Pinpoint the cell where the given text exists, returning its [x, y] midpoint coordinate. 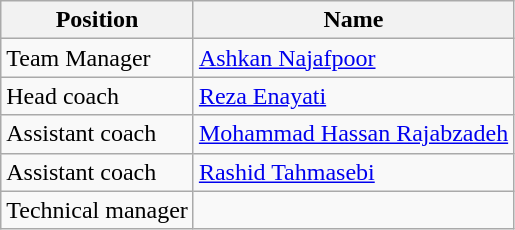
Ashkan Najafpoor [353, 58]
Reza Enayati [353, 96]
Name [353, 20]
Technical manager [98, 210]
Mohammad Hassan Rajabzadeh [353, 134]
Rashid Tahmasebi [353, 172]
Head coach [98, 96]
Position [98, 20]
Team Manager [98, 58]
